Provide the (x, y) coordinate of the cell's center where the given text is located.  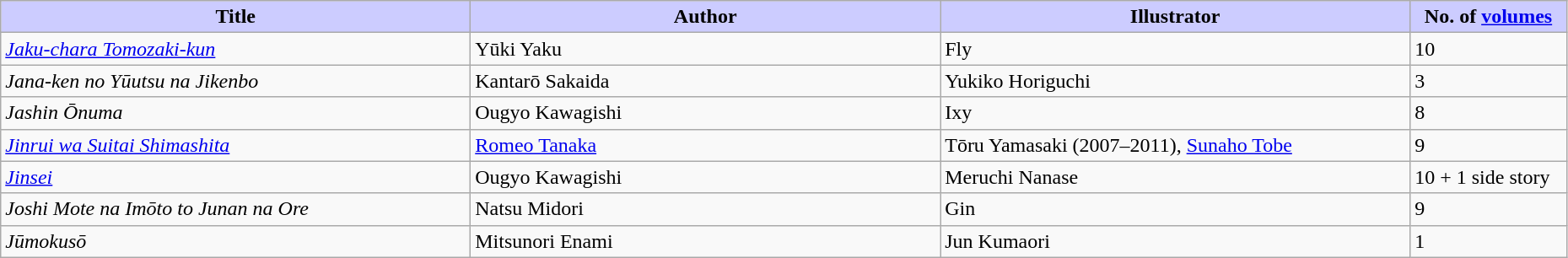
10 + 1 side story (1489, 177)
3 (1489, 81)
Jinsei (236, 177)
Natsu Midori (705, 209)
Jana-ken no Yūutsu na Jikenbo (236, 81)
10 (1489, 49)
Author (705, 17)
Romeo Tanaka (705, 145)
Fly (1176, 49)
Jinrui wa Suitai Shimashita (236, 145)
Joshi Mote na Imōto to Junan na Ore (236, 209)
Meruchi Nanase (1176, 177)
Gin (1176, 209)
Jashin Ōnuma (236, 113)
No. of volumes (1489, 17)
Jun Kumaori (1176, 241)
Illustrator (1176, 17)
Tōru Yamasaki (2007–2011), Sunaho Tobe (1176, 145)
Jūmokusō (236, 241)
Yūki Yaku (705, 49)
Mitsunori Enami (705, 241)
Yukiko Horiguchi (1176, 81)
1 (1489, 241)
Ixy (1176, 113)
Kantarō Sakaida (705, 81)
Title (236, 17)
Jaku-chara Tomozaki-kun (236, 49)
8 (1489, 113)
